Capture the cell that displays the provided text and extract its [x, y] central coordinate. 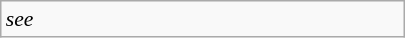
see [203, 19]
